Determine the (x, y) coordinate at the center of the cell enclosing the given text.  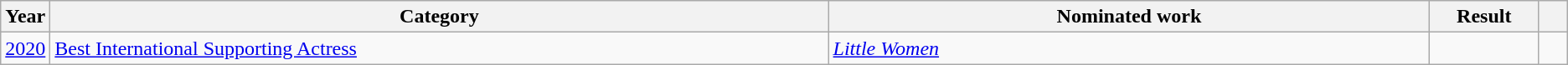
Result (1484, 17)
Little Women (1129, 48)
2020 (25, 48)
Year (25, 17)
Nominated work (1129, 17)
Category (439, 17)
Best International Supporting Actress (439, 48)
